Determine the (X, Y) coordinate at the center of the cell enclosing the given text.  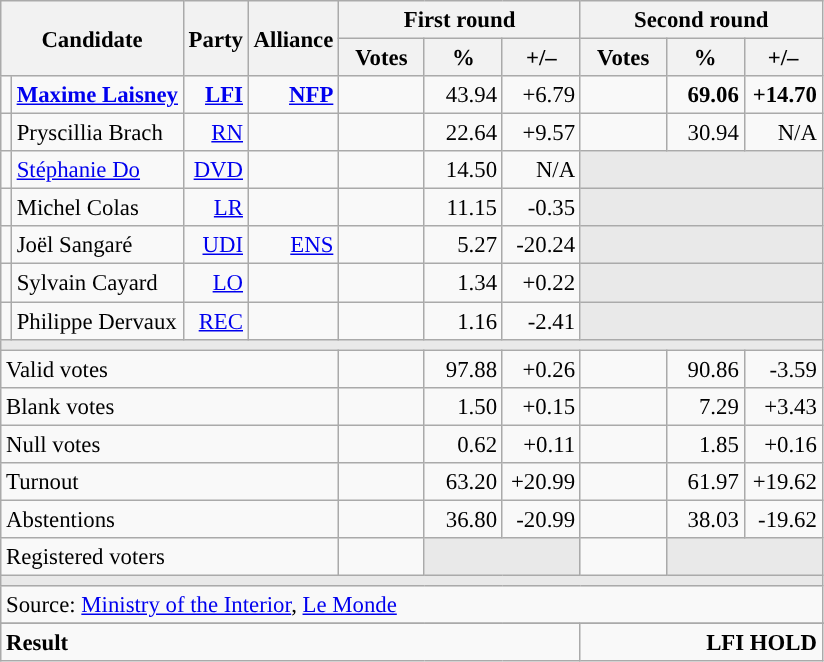
Candidate (92, 38)
NFP (293, 95)
38.03 (705, 519)
7.29 (705, 406)
14.50 (463, 170)
1.50 (463, 406)
Blank votes (170, 406)
First round (460, 20)
REC (216, 321)
Stéphanie Do (97, 170)
Registered voters (170, 557)
63.20 (463, 482)
Joël Sangaré (97, 245)
Second round (701, 20)
LO (216, 283)
1.34 (463, 283)
30.94 (705, 133)
69.06 (705, 95)
-3.59 (783, 369)
+3.43 (783, 406)
0.62 (463, 444)
LR (216, 208)
+6.79 (541, 95)
Abstentions (170, 519)
LFI HOLD (701, 643)
UDI (216, 245)
-19.62 (783, 519)
Alliance (293, 38)
-0.35 (541, 208)
-20.99 (541, 519)
-2.41 (541, 321)
5.27 (463, 245)
+9.57 (541, 133)
LFI (216, 95)
+0.11 (541, 444)
Result (291, 643)
43.94 (463, 95)
22.64 (463, 133)
1.16 (463, 321)
ENS (293, 245)
Michel Colas (97, 208)
+0.16 (783, 444)
+19.62 (783, 482)
+0.26 (541, 369)
+0.22 (541, 283)
+14.70 (783, 95)
Turnout (170, 482)
61.97 (705, 482)
DVD (216, 170)
Pryscillia Brach (97, 133)
Null votes (170, 444)
Valid votes (170, 369)
Source: Ministry of the Interior, Le Monde (412, 605)
-20.24 (541, 245)
Philippe Dervaux (97, 321)
1.85 (705, 444)
Sylvain Cayard (97, 283)
+0.15 (541, 406)
Party (216, 38)
+20.99 (541, 482)
36.80 (463, 519)
97.88 (463, 369)
11.15 (463, 208)
Maxime Laisney (97, 95)
90.86 (705, 369)
RN (216, 133)
